Capture the cell that displays the provided text and extract its [X, Y] central coordinate. 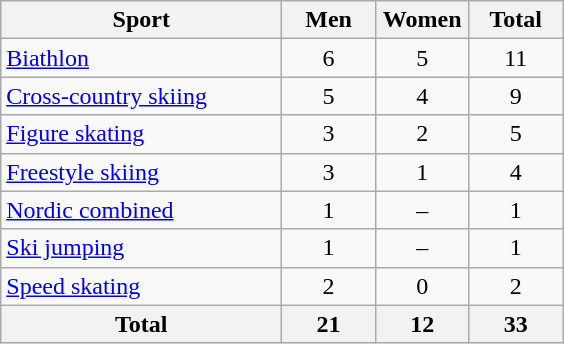
Ski jumping [142, 248]
6 [329, 58]
Men [329, 20]
Biathlon [142, 58]
21 [329, 324]
Speed skating [142, 286]
9 [516, 96]
Sport [142, 20]
Freestyle skiing [142, 172]
Nordic combined [142, 210]
Women [422, 20]
11 [516, 58]
Cross-country skiing [142, 96]
0 [422, 286]
Figure skating [142, 134]
12 [422, 324]
33 [516, 324]
